Search for the cell housing the specified text and yield its [X, Y] center coordinate. 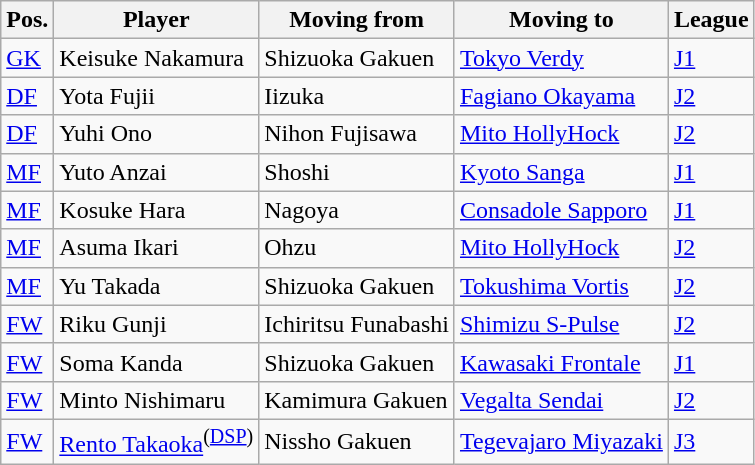
Ichiritsu Funabashi [357, 324]
Nagoya [357, 210]
Kawasaki Frontale [561, 362]
Yu Takada [156, 286]
Iizuka [357, 96]
Shoshi [357, 172]
Consadole Sapporo [561, 210]
Moving to [561, 20]
Vegalta Sendai [561, 400]
Kyoto Sanga [561, 172]
Tokushima Vortis [561, 286]
Nihon Fujisawa [357, 134]
Yuto Anzai [156, 172]
Minto Nishimaru [156, 400]
Tokyo Verdy [561, 58]
League [711, 20]
J3 [711, 442]
Fagiano Okayama [561, 96]
Yota Fujii [156, 96]
Asuma Ikari [156, 248]
Rento Takaoka(DSP) [156, 442]
Soma Kanda [156, 362]
Player [156, 20]
Ohzu [357, 248]
Shimizu S-Pulse [561, 324]
Keisuke Nakamura [156, 58]
Pos. [28, 20]
Moving from [357, 20]
GK [28, 58]
Riku Gunji [156, 324]
Kosuke Hara [156, 210]
Yuhi Ono [156, 134]
Kamimura Gakuen [357, 400]
Nissho Gakuen [357, 442]
Tegevajaro Miyazaki [561, 442]
